Return the (X, Y) coordinate for the center point of the cell that contains the specified text.  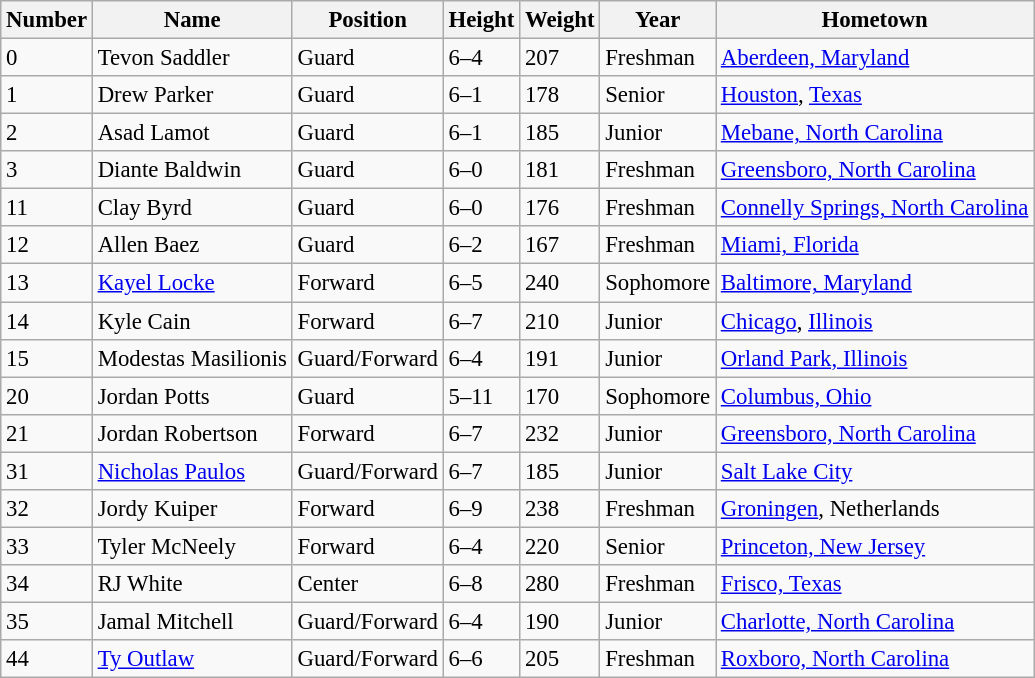
Kayel Locke (192, 283)
Columbus, Ohio (875, 396)
Chicago, Illinois (875, 321)
Clay Byrd (192, 208)
Weight (560, 20)
44 (47, 659)
6–5 (481, 283)
32 (47, 509)
181 (560, 170)
6–2 (481, 245)
Hometown (875, 20)
34 (47, 584)
167 (560, 245)
Year (658, 20)
11 (47, 208)
Groningen, Netherlands (875, 509)
280 (560, 584)
240 (560, 283)
Number (47, 20)
5–11 (481, 396)
Houston, Texas (875, 95)
Baltimore, Maryland (875, 283)
Jordy Kuiper (192, 509)
6–8 (481, 584)
Modestas Masilionis (192, 358)
1 (47, 95)
205 (560, 659)
191 (560, 358)
Ty Outlaw (192, 659)
Name (192, 20)
15 (47, 358)
Aberdeen, Maryland (875, 58)
232 (560, 433)
Center (368, 584)
6–6 (481, 659)
12 (47, 245)
0 (47, 58)
14 (47, 321)
Connelly Springs, North Carolina (875, 208)
6–9 (481, 509)
Height (481, 20)
2 (47, 133)
Tevon Saddler (192, 58)
RJ White (192, 584)
Position (368, 20)
31 (47, 471)
238 (560, 509)
Mebane, North Carolina (875, 133)
Kyle Cain (192, 321)
20 (47, 396)
Asad Lamot (192, 133)
178 (560, 95)
Nicholas Paulos (192, 471)
Roxboro, North Carolina (875, 659)
190 (560, 621)
Jordan Potts (192, 396)
Charlotte, North Carolina (875, 621)
220 (560, 546)
Frisco, Texas (875, 584)
176 (560, 208)
35 (47, 621)
Drew Parker (192, 95)
33 (47, 546)
Miami, Florida (875, 245)
13 (47, 283)
21 (47, 433)
170 (560, 396)
3 (47, 170)
Jamal Mitchell (192, 621)
207 (560, 58)
Allen Baez (192, 245)
210 (560, 321)
Diante Baldwin (192, 170)
Jordan Robertson (192, 433)
Tyler McNeely (192, 546)
Salt Lake City (875, 471)
Orland Park, Illinois (875, 358)
Princeton, New Jersey (875, 546)
